Return [X, Y] of the center of cell containing provided text 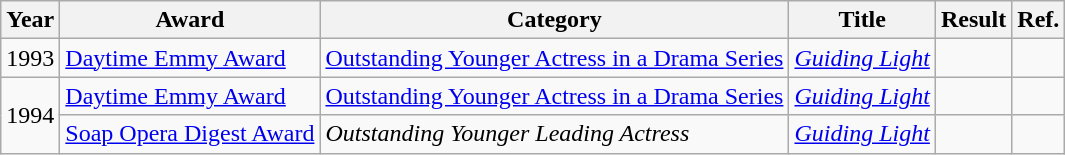
Soap Opera Digest Award [190, 134]
Result [973, 20]
Award [190, 20]
Category [554, 20]
Ref. [1038, 20]
1994 [30, 115]
Outstanding Younger Leading Actress [554, 134]
Year [30, 20]
Title [862, 20]
1993 [30, 58]
